Find where the given text appears and provide that cell's center as (x, y) coordinate. 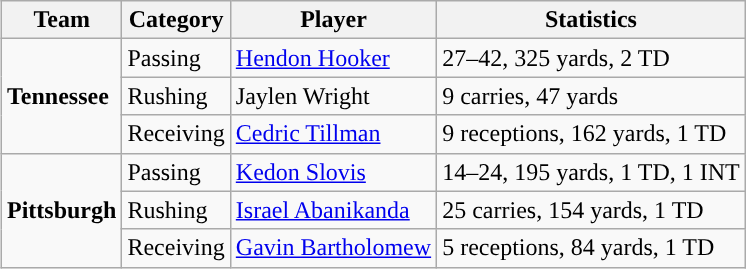
Israel Abanikanda (333, 210)
Player (333, 20)
Cedric Tillman (333, 134)
Gavin Bartholomew (333, 248)
5 receptions, 84 yards, 1 TD (592, 248)
Hendon Hooker (333, 58)
14–24, 195 yards, 1 TD, 1 INT (592, 172)
Category (176, 20)
9 carries, 47 yards (592, 96)
Pittsburgh (61, 210)
Jaylen Wright (333, 96)
Team (61, 20)
Statistics (592, 20)
9 receptions, 162 yards, 1 TD (592, 134)
Kedon Slovis (333, 172)
Tennessee (61, 96)
25 carries, 154 yards, 1 TD (592, 210)
27–42, 325 yards, 2 TD (592, 58)
